From the cell containing the given text, extract its center point as [x, y] coordinate. 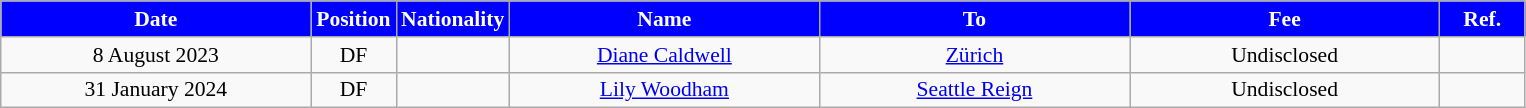
Date [156, 19]
Nationality [452, 19]
31 January 2024 [156, 90]
Diane Caldwell [664, 55]
Position [354, 19]
Zürich [974, 55]
Ref. [1482, 19]
Seattle Reign [974, 90]
Lily Woodham [664, 90]
Name [664, 19]
8 August 2023 [156, 55]
To [974, 19]
Fee [1285, 19]
